From the cell containing the given text, extract its center point as (X, Y) coordinate. 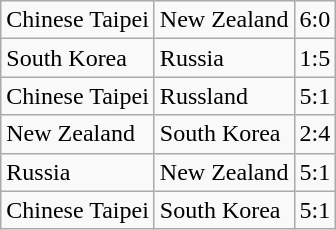
1:5 (315, 58)
6:0 (315, 20)
2:4 (315, 134)
Russland (224, 96)
